From the cell containing the given text, extract its center point as (x, y) coordinate. 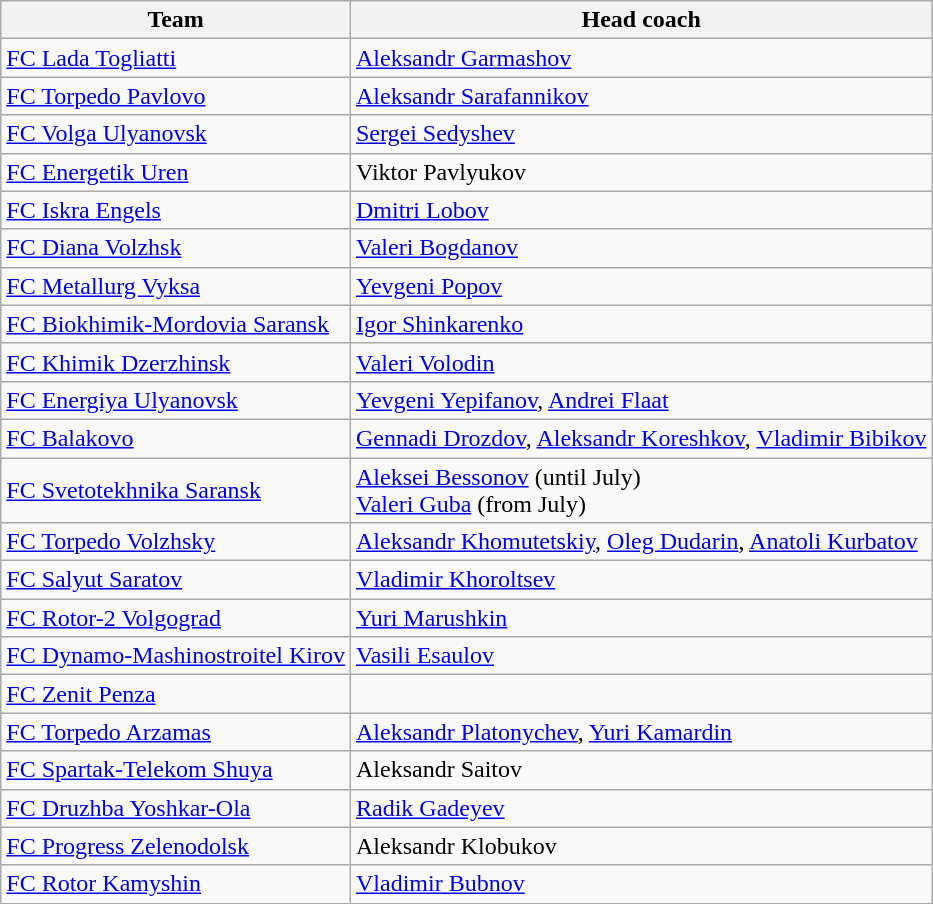
FC Diana Volzhsk (176, 248)
Vasili Esaulov (640, 656)
Gennadi Drozdov, Aleksandr Koreshkov, Vladimir Bibikov (640, 438)
FC Iskra Engels (176, 210)
Valeri Bogdanov (640, 248)
Viktor Pavlyukov (640, 172)
Igor Shinkarenko (640, 324)
Aleksandr Sarafannikov (640, 96)
FC Dynamo-Mashinostroitel Kirov (176, 656)
FC Biokhimik-Mordovia Saransk (176, 324)
FC Progress Zelenodolsk (176, 846)
Radik Gadeyev (640, 808)
Yevgeni Yepifanov, Andrei Flaat (640, 400)
FC Energetik Uren (176, 172)
FC Rotor Kamyshin (176, 884)
FC Spartak-Telekom Shuya (176, 770)
Dmitri Lobov (640, 210)
FC Rotor-2 Volgograd (176, 618)
FC Volga Ulyanovsk (176, 134)
Aleksandr Garmashov (640, 58)
FC Zenit Penza (176, 694)
FC Lada Togliatti (176, 58)
Aleksandr Platonychev, Yuri Kamardin (640, 732)
FC Energiya Ulyanovsk (176, 400)
FC Khimik Dzerzhinsk (176, 362)
FC Druzhba Yoshkar-Ola (176, 808)
Yuri Marushkin (640, 618)
Team (176, 20)
Vladimir Khoroltsev (640, 580)
Aleksei Bessonov (until July)Valeri Guba (from July) (640, 490)
Yevgeni Popov (640, 286)
FC Balakovo (176, 438)
Vladimir Bubnov (640, 884)
FC Torpedo Volzhsky (176, 542)
Valeri Volodin (640, 362)
Aleksandr Khomutetskiy, Oleg Dudarin, Anatoli Kurbatov (640, 542)
FC Svetotekhnika Saransk (176, 490)
Aleksandr Klobukov (640, 846)
FC Metallurg Vyksa (176, 286)
FC Torpedo Arzamas (176, 732)
FC Torpedo Pavlovo (176, 96)
Aleksandr Saitov (640, 770)
Head coach (640, 20)
FC Salyut Saratov (176, 580)
Sergei Sedyshev (640, 134)
